Scan for the cell matching the given text and deliver its [X, Y] coordinate at center. 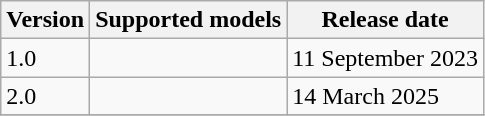
2.0 [46, 96]
Version [46, 20]
14 March 2025 [386, 96]
Release date [386, 20]
1.0 [46, 58]
11 September 2023 [386, 58]
Supported models [188, 20]
